Search for the cell housing the specified text and yield its [X, Y] center coordinate. 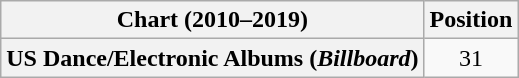
Position [471, 20]
31 [471, 58]
US Dance/Electronic Albums (Billboard) [212, 58]
Chart (2010–2019) [212, 20]
